For the text-containing cell, return its midpoint in (x, y) coordinate format. 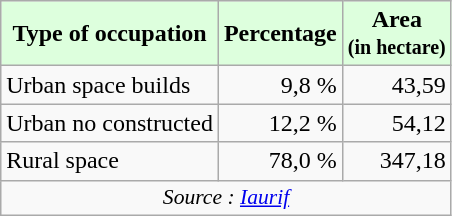
54,12 (396, 123)
Type of occupation (110, 34)
Rural space (110, 161)
12,2 % (280, 123)
347,18 (396, 161)
9,8 % (280, 85)
Area (in hectare) (396, 34)
Urban no constructed (110, 123)
Percentage (280, 34)
78,0 % (280, 161)
43,59 (396, 85)
Urban space builds (110, 85)
Source : Iaurif (226, 198)
